Provide the (X, Y) coordinate of the cell's center where the given text is located.  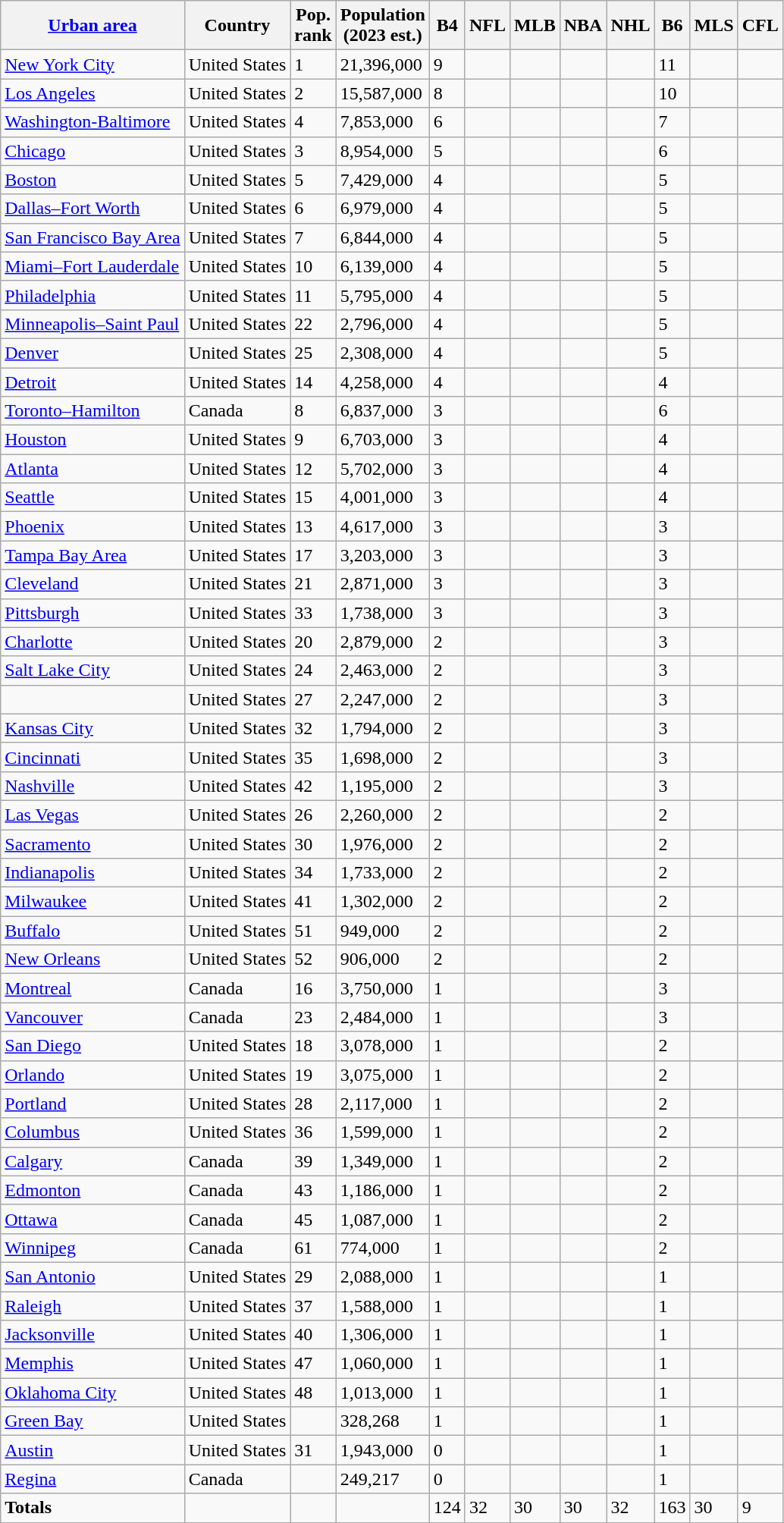
Detroit (93, 382)
2,308,000 (382, 353)
26 (313, 815)
61 (313, 1248)
249,217 (382, 1479)
Salt Lake City (93, 670)
8,954,000 (382, 151)
1,976,000 (382, 844)
1,698,000 (382, 757)
14 (313, 382)
B4 (447, 26)
Chicago (93, 151)
36 (313, 1132)
949,000 (382, 931)
Population (2023 est.) (382, 26)
124 (447, 1508)
Phoenix (93, 526)
2,484,000 (382, 1017)
Austin (93, 1450)
Dallas–Fort Worth (93, 209)
San Antonio (93, 1276)
Jacksonville (93, 1335)
Edmonton (93, 1190)
1,195,000 (382, 786)
Green Bay (93, 1421)
Cincinnati (93, 757)
Tampa Bay Area (93, 555)
2,117,000 (382, 1104)
13 (313, 526)
43 (313, 1190)
37 (313, 1305)
20 (313, 642)
774,000 (382, 1248)
Montreal (93, 988)
Totals (93, 1508)
1,599,000 (382, 1132)
1,306,000 (382, 1335)
25 (313, 353)
41 (313, 902)
San Diego (93, 1046)
3,075,000 (382, 1075)
33 (313, 613)
1,060,000 (382, 1364)
27 (313, 699)
24 (313, 670)
1,943,000 (382, 1450)
Indianapolis (93, 873)
52 (313, 959)
Miami–Fort Lauderdale (93, 266)
48 (313, 1393)
Philadelphia (93, 295)
Pop.rank (313, 26)
1,794,000 (382, 728)
Winnipeg (93, 1248)
Washington-Baltimore (93, 122)
San Francisco Bay Area (93, 237)
Oklahoma City (93, 1393)
3,203,000 (382, 555)
Regina (93, 1479)
Los Angeles (93, 93)
42 (313, 786)
16 (313, 988)
1,013,000 (382, 1393)
Columbus (93, 1132)
4,617,000 (382, 526)
15,587,000 (382, 93)
45 (313, 1219)
Minneapolis–Saint Paul (93, 324)
Nashville (93, 786)
2,088,000 (382, 1276)
1,087,000 (382, 1219)
Urban area (93, 26)
B6 (672, 26)
2,463,000 (382, 670)
Country (237, 26)
163 (672, 1508)
6,979,000 (382, 209)
2,260,000 (382, 815)
12 (313, 469)
NFL (487, 26)
1,738,000 (382, 613)
7,853,000 (382, 122)
4,001,000 (382, 498)
Memphis (93, 1364)
19 (313, 1075)
3,750,000 (382, 988)
Toronto–Hamilton (93, 411)
New Orleans (93, 959)
Calgary (93, 1161)
Las Vegas (93, 815)
2,796,000 (382, 324)
7,429,000 (382, 180)
Cleveland (93, 584)
Raleigh (93, 1305)
4,258,000 (382, 382)
NHL (631, 26)
3,078,000 (382, 1046)
15 (313, 498)
328,268 (382, 1421)
47 (313, 1364)
40 (313, 1335)
17 (313, 555)
21,396,000 (382, 64)
Denver (93, 353)
Pittsburgh (93, 613)
6,703,000 (382, 440)
Boston (93, 180)
Seattle (93, 498)
6,139,000 (382, 266)
Houston (93, 440)
Sacramento (93, 844)
Vancouver (93, 1017)
1,302,000 (382, 902)
Orlando (93, 1075)
6,844,000 (382, 237)
22 (313, 324)
1,588,000 (382, 1305)
MLB (535, 26)
23 (313, 1017)
18 (313, 1046)
5,795,000 (382, 295)
1,186,000 (382, 1190)
NBA (583, 26)
Portland (93, 1104)
Charlotte (93, 642)
Kansas City (93, 728)
39 (313, 1161)
5,702,000 (382, 469)
Buffalo (93, 931)
35 (313, 757)
Atlanta (93, 469)
34 (313, 873)
Milwaukee (93, 902)
906,000 (382, 959)
1,349,000 (382, 1161)
Ottawa (93, 1219)
2,247,000 (382, 699)
6,837,000 (382, 411)
29 (313, 1276)
51 (313, 931)
1,733,000 (382, 873)
21 (313, 584)
31 (313, 1450)
2,879,000 (382, 642)
MLS (714, 26)
2,871,000 (382, 584)
CFL (760, 26)
28 (313, 1104)
New York City (93, 64)
